Extract the [X, Y] coordinate from the center of the cell holding the provided text.  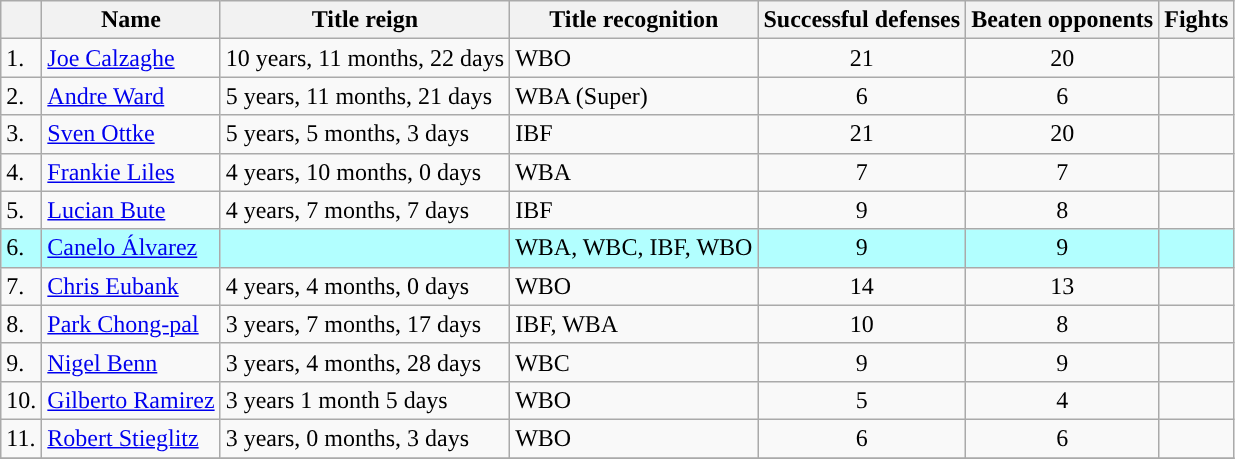
4 years, 4 months, 0 days [364, 286]
5 years, 11 months, 21 days [364, 96]
9. [22, 362]
Joe Calzaghe [131, 58]
Successful defenses [862, 20]
Gilberto Ramirez [131, 400]
Lucian Bute [131, 210]
3 years 1 month 5 days [364, 400]
Canelo Álvarez [131, 248]
3 years, 4 months, 28 days [364, 362]
Name [131, 20]
1. [22, 58]
14 [862, 286]
5 years, 5 months, 3 days [364, 134]
Robert Stieglitz [131, 438]
10. [22, 400]
5. [22, 210]
13 [1062, 286]
3. [22, 134]
Title recognition [634, 20]
Frankie Liles [131, 172]
Nigel Benn [131, 362]
3 years, 7 months, 17 days [364, 324]
10 years, 11 months, 22 days [364, 58]
2. [22, 96]
WBA, WBC, IBF, WBO [634, 248]
10 [862, 324]
7. [22, 286]
8. [22, 324]
Park Chong-pal [131, 324]
Title reign [364, 20]
WBA (Super) [634, 96]
11. [22, 438]
WBC [634, 362]
WBA [634, 172]
Andre Ward [131, 96]
4 years, 10 months, 0 days [364, 172]
Fights [1196, 20]
4 years, 7 months, 7 days [364, 210]
6. [22, 248]
Sven Ottke [131, 134]
Chris Eubank [131, 286]
IBF, WBA [634, 324]
3 years, 0 months, 3 days [364, 438]
4. [22, 172]
Beaten opponents [1062, 20]
5 [862, 400]
4 [1062, 400]
